Search for the cell housing the specified text and yield its [X, Y] center coordinate. 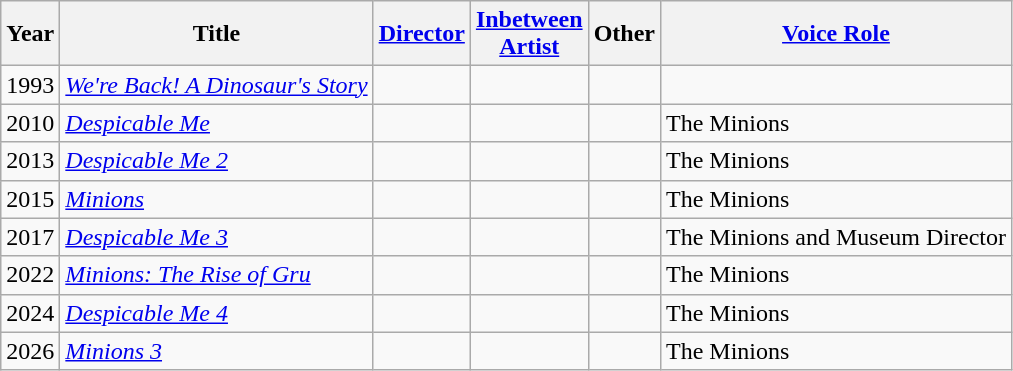
Year [30, 34]
1993 [30, 85]
Despicable Me 4 [216, 313]
Despicable Me [216, 123]
Voice Role [836, 34]
We're Back! A Dinosaur's Story [216, 85]
2024 [30, 313]
2022 [30, 275]
Despicable Me 3 [216, 237]
Minions: The Rise of Gru [216, 275]
Despicable Me 2 [216, 161]
Other [624, 34]
2017 [30, 237]
Title [216, 34]
The Minions and Museum Director [836, 237]
Minions [216, 199]
InbetweenArtist [529, 34]
Director [422, 34]
Minions 3 [216, 351]
2026 [30, 351]
2015 [30, 199]
2010 [30, 123]
2013 [30, 161]
